Scan for the cell matching the given text and deliver its [x, y] coordinate at center. 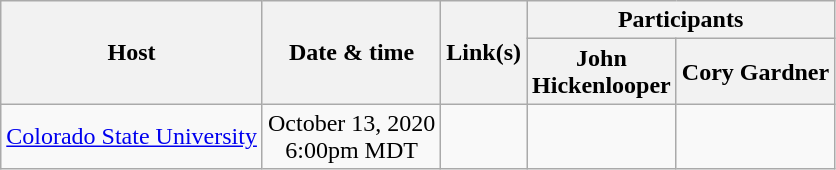
Participants [681, 20]
Date & time [351, 52]
Host [132, 52]
Link(s) [484, 52]
Cory Gardner [755, 72]
October 13, 20206:00pm MDT [351, 136]
JohnHickenlooper [602, 72]
Colorado State University [132, 136]
